Scan for the cell matching the given text and deliver its (x, y) coordinate at center. 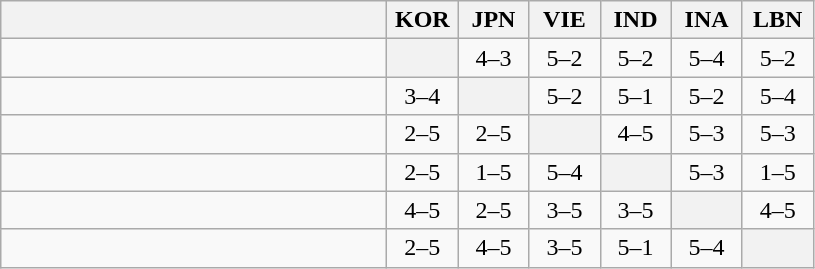
3–4 (422, 96)
4–3 (494, 58)
IND (636, 20)
VIE (564, 20)
LBN (778, 20)
INA (706, 20)
JPN (494, 20)
KOR (422, 20)
